From the cell containing the given text, extract its center point as [x, y] coordinate. 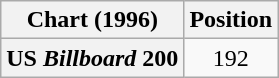
192 [231, 58]
Chart (1996) [92, 20]
Position [231, 20]
US Billboard 200 [92, 58]
